Identify which cell holds the provided text, then report its [X, Y] central coordinate. 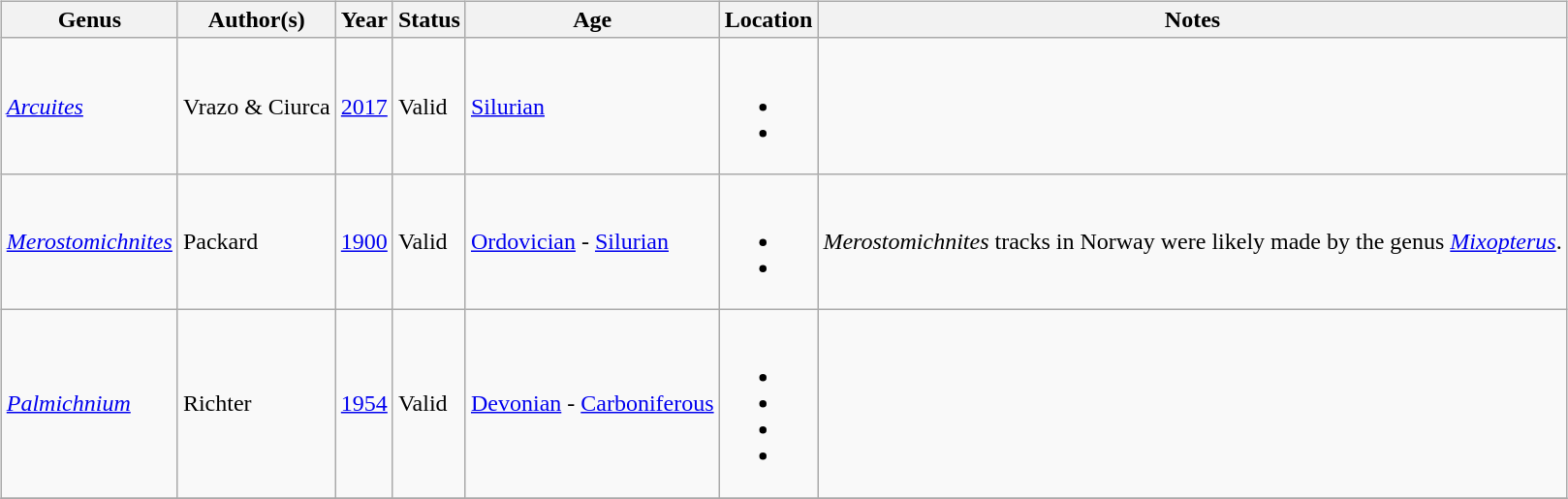
Genus [89, 19]
Year [364, 19]
Status [428, 19]
Location [768, 19]
Merostomichnites tracks in Norway were likely made by the genus Mixopterus. [1192, 241]
Richter [256, 403]
1900 [364, 241]
1954 [364, 403]
Devonian - Carboniferous [592, 403]
Author(s) [256, 19]
Notes [1192, 19]
Vrazo & Ciurca [256, 106]
Silurian [592, 106]
Palmichnium [89, 403]
Merostomichnites [89, 241]
Arcuites [89, 106]
Ordovician - Silurian [592, 241]
2017 [364, 106]
Age [592, 19]
Packard [256, 241]
